Provide the [x, y] coordinate of the cell's center where the given text is located.  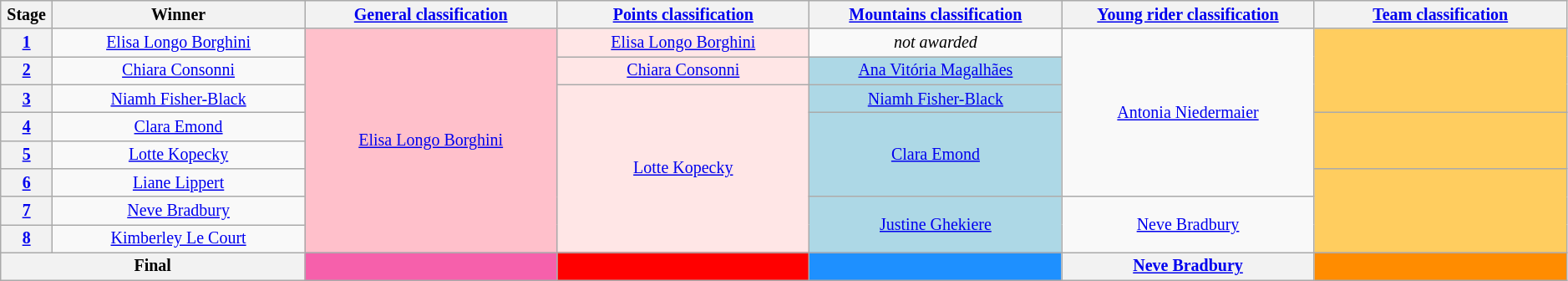
Young rider classification [1188, 15]
2 [27, 70]
Liane Lippert [179, 182]
Team classification [1440, 15]
Ana Vitória Magalhães [936, 70]
6 [27, 182]
Winner [179, 15]
Antonia Niedermaier [1188, 114]
Kimberley Le Court [179, 239]
not awarded [936, 43]
Points classification [683, 15]
Mountains classification [936, 15]
1 [27, 43]
General classification [431, 15]
4 [27, 127]
5 [27, 154]
Justine Ghekiere [936, 224]
3 [27, 99]
8 [27, 239]
Stage [27, 15]
7 [27, 211]
Final [153, 266]
